Provide the [X, Y] coordinate of the cell's center where the given text is located.  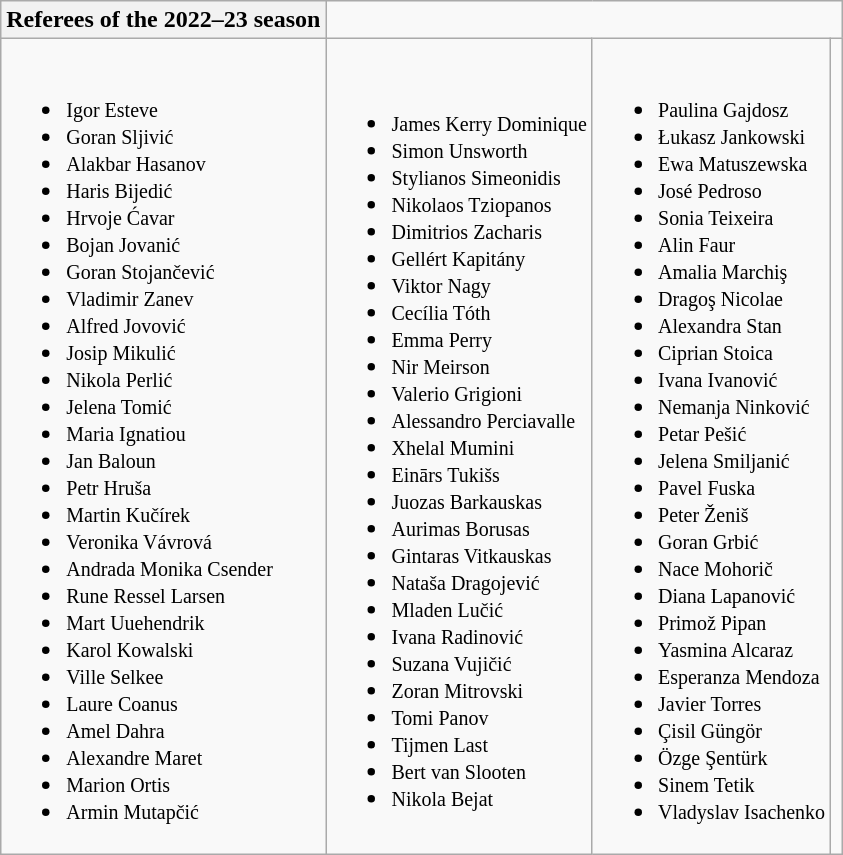
Referees of the 2022–23 season [164, 20]
